Detect which cell encompasses the target text, then output its [X, Y] center coordinate. 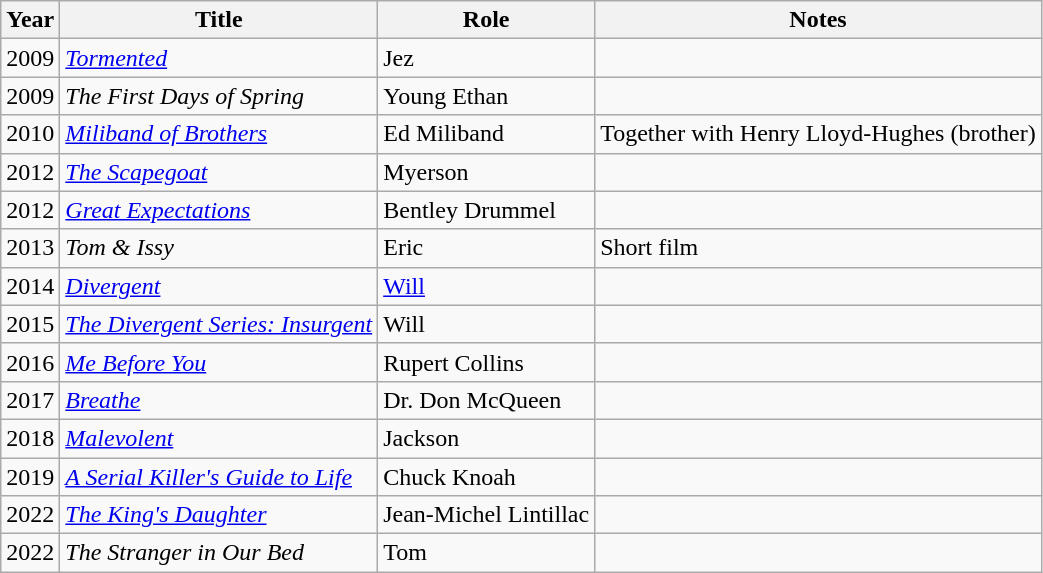
2018 [30, 438]
Myerson [486, 172]
Notes [818, 20]
2013 [30, 248]
2017 [30, 400]
A Serial Killer's Guide to Life [219, 477]
Ed Miliband [486, 134]
Young Ethan [486, 96]
Tormented [219, 58]
Malevolent [219, 438]
Tom & Issy [219, 248]
Title [219, 20]
2010 [30, 134]
Tom [486, 553]
Year [30, 20]
Jean-Michel Lintillac [486, 515]
Breathe [219, 400]
Great Expectations [219, 210]
Jez [486, 58]
Me Before You [219, 362]
2015 [30, 324]
The Divergent Series: Insurgent [219, 324]
Together with Henry Lloyd-Hughes (brother) [818, 134]
Role [486, 20]
Short film [818, 248]
Jackson [486, 438]
2019 [30, 477]
Miliband of Brothers [219, 134]
The Stranger in Our Bed [219, 553]
2014 [30, 286]
Eric [486, 248]
Rupert Collins [486, 362]
The First Days of Spring [219, 96]
Chuck Knoah [486, 477]
The Scapegoat [219, 172]
Dr. Don McQueen [486, 400]
2016 [30, 362]
Bentley Drummel [486, 210]
Divergent [219, 286]
The King's Daughter [219, 515]
